Provide the (x, y) coordinate of the cell's center where the given text is located.  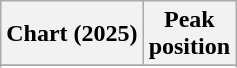
Peakposition (189, 34)
Chart (2025) (72, 34)
